Identify which cell holds the provided text, then report its [x, y] central coordinate. 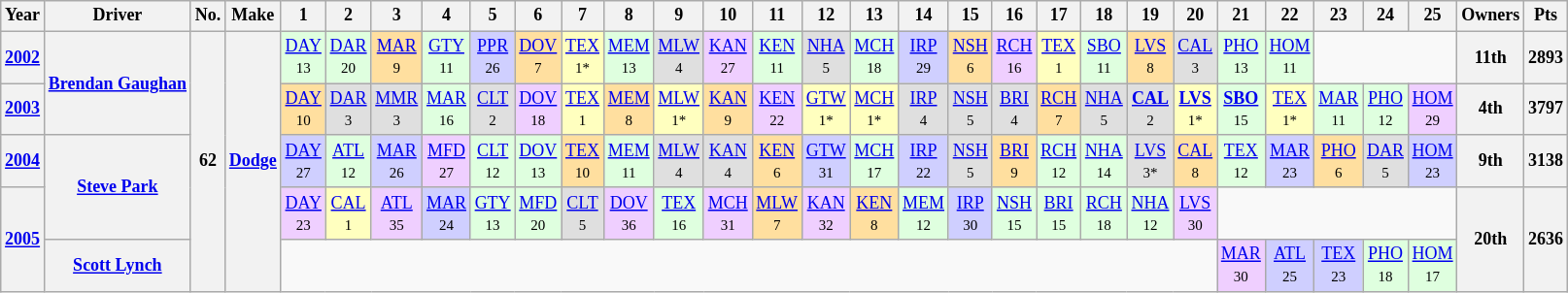
TEX10 [583, 161]
Make [254, 16]
2005 [23, 239]
62 [208, 161]
GTW31 [826, 161]
BRI4 [1014, 110]
KEN6 [777, 161]
1 [303, 16]
BRI9 [1014, 161]
NSH6 [970, 57]
DOV18 [538, 110]
2002 [23, 57]
9th [1490, 161]
Year [23, 16]
14 [924, 16]
SBO11 [1104, 57]
DAY23 [303, 213]
2003 [23, 110]
MAR26 [396, 161]
GTW1* [826, 110]
BRI15 [1059, 213]
19 [1150, 16]
DAR20 [348, 57]
Driver [117, 16]
HOM17 [1432, 266]
MLW7 [777, 213]
HOM11 [1290, 57]
18 [1104, 16]
Scott Lynch [117, 266]
CAL2 [1150, 110]
KAN4 [728, 161]
Owners [1490, 16]
DAR5 [1385, 161]
4 [447, 16]
TEX12 [1241, 161]
25 [1432, 16]
8 [629, 16]
DAY13 [303, 57]
Pts [1547, 16]
20 [1195, 16]
7 [583, 16]
2 [348, 16]
NHA12 [1150, 213]
PHO12 [1385, 110]
Brendan Gaughan [117, 83]
DAR3 [348, 110]
LVS3* [1150, 161]
MCH17 [874, 161]
TEX23 [1339, 266]
16 [1014, 16]
LVS30 [1195, 213]
MCH18 [874, 57]
KAN32 [826, 213]
KEN8 [874, 213]
HOM29 [1432, 110]
PPR26 [493, 57]
2004 [23, 161]
LVS1* [1195, 110]
MAR30 [1241, 266]
KEN11 [777, 57]
GTY11 [447, 57]
GTY13 [493, 213]
22 [1290, 16]
ATL25 [1290, 266]
MAR11 [1339, 110]
CLT12 [493, 161]
KEN22 [777, 110]
MEM12 [924, 213]
PHO6 [1339, 161]
DOV7 [538, 57]
MAR23 [1290, 161]
IRP29 [924, 57]
4th [1490, 110]
IRP22 [924, 161]
ATL35 [396, 213]
17 [1059, 16]
KAN27 [728, 57]
RCH16 [1014, 57]
DAY10 [303, 110]
IRP4 [924, 110]
2893 [1547, 57]
MAR16 [447, 110]
24 [1385, 16]
RCH12 [1059, 161]
IRP30 [970, 213]
MEM13 [629, 57]
9 [678, 16]
SBO15 [1241, 110]
NSH15 [1014, 213]
CLT2 [493, 110]
15 [970, 16]
DAY27 [303, 161]
3797 [1547, 110]
3 [396, 16]
MCH31 [728, 213]
HOM23 [1432, 161]
23 [1339, 16]
ATL12 [348, 161]
CAL1 [348, 213]
PHO18 [1385, 266]
CLT5 [583, 213]
RCH7 [1059, 110]
6 [538, 16]
11th [1490, 57]
MEM8 [629, 110]
3138 [1547, 161]
Steve Park [117, 186]
10 [728, 16]
LVS8 [1150, 57]
TEX16 [678, 213]
13 [874, 16]
MEM11 [629, 161]
MAR24 [447, 213]
MFD20 [538, 213]
MCH1* [874, 110]
Dodge [254, 161]
DOV13 [538, 161]
KAN9 [728, 110]
MMR3 [396, 110]
No. [208, 16]
21 [1241, 16]
RCH18 [1104, 213]
MAR9 [396, 57]
12 [826, 16]
MFD27 [447, 161]
DOV36 [629, 213]
CAL3 [1195, 57]
5 [493, 16]
2636 [1547, 239]
NHA14 [1104, 161]
CAL8 [1195, 161]
20th [1490, 239]
11 [777, 16]
MLW1* [678, 110]
PHO13 [1241, 57]
